Find where the given text appears and provide that cell's center as [x, y] coordinate. 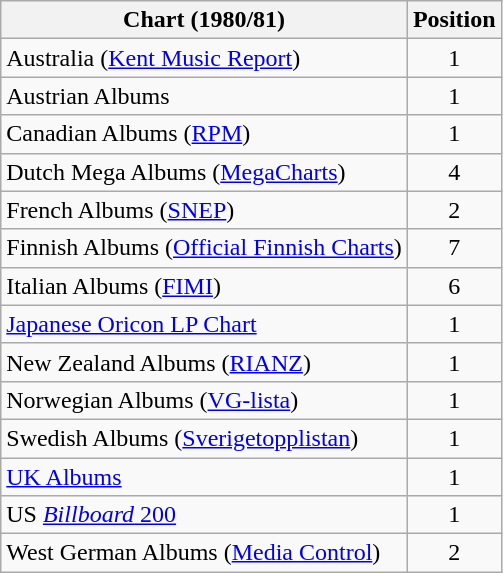
UK Albums [204, 477]
Canadian Albums (RPM) [204, 134]
Italian Albums (FIMI) [204, 286]
Norwegian Albums (VG-lista) [204, 400]
4 [454, 172]
Chart (1980/81) [204, 20]
US Billboard 200 [204, 515]
West German Albums (Media Control) [204, 553]
Australia (Kent Music Report) [204, 58]
Japanese Oricon LP Chart [204, 324]
Position [454, 20]
Swedish Albums (Sverigetopplistan) [204, 438]
French Albums (SNEP) [204, 210]
6 [454, 286]
New Zealand Albums (RIANZ) [204, 362]
Austrian Albums [204, 96]
7 [454, 248]
Finnish Albums (Official Finnish Charts) [204, 248]
Dutch Mega Albums (MegaCharts) [204, 172]
